Identify which cell holds the provided text, then report its (x, y) central coordinate. 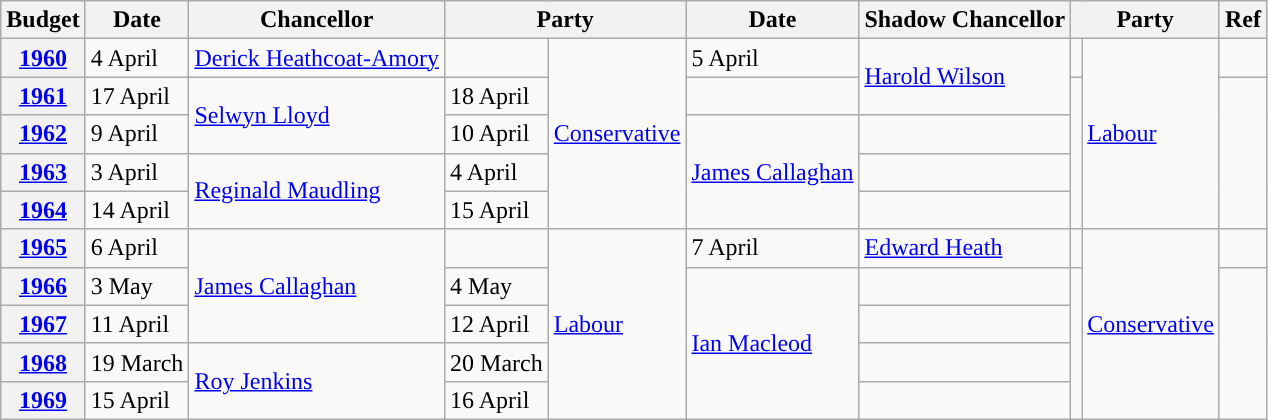
Budget (43, 20)
Derick Heathcoat-Amory (317, 58)
1961 (43, 96)
14 April (137, 210)
1967 (43, 324)
Reginald Maudling (317, 191)
4 May (497, 286)
Ian Macleod (772, 343)
19 March (137, 362)
20 March (497, 362)
6 April (137, 248)
Edward Heath (965, 248)
10 April (497, 134)
1968 (43, 362)
5 April (772, 58)
Roy Jenkins (317, 381)
1960 (43, 58)
1962 (43, 134)
1964 (43, 210)
18 April (497, 96)
Harold Wilson (965, 77)
3 May (137, 286)
Ref (1242, 20)
12 April (497, 324)
16 April (497, 400)
Chancellor (317, 20)
7 April (772, 248)
1963 (43, 172)
Selwyn Lloyd (317, 115)
1969 (43, 400)
3 April (137, 172)
Shadow Chancellor (965, 20)
11 April (137, 324)
17 April (137, 96)
9 April (137, 134)
1966 (43, 286)
1965 (43, 248)
